From the cell containing the given text, extract its center point as (X, Y) coordinate. 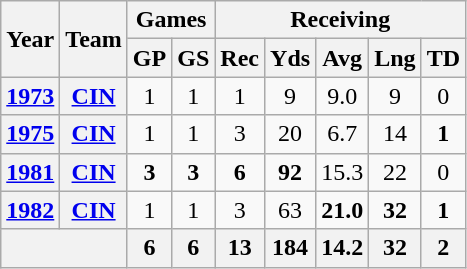
14.2 (342, 248)
1982 (30, 210)
Team (94, 39)
63 (290, 210)
1981 (30, 172)
GP (149, 58)
92 (290, 172)
Year (30, 39)
2 (443, 248)
15.3 (342, 172)
Games (170, 20)
14 (395, 134)
20 (290, 134)
Lng (395, 58)
Yds (290, 58)
TD (443, 58)
9.0 (342, 96)
13 (240, 248)
Avg (342, 58)
Receiving (340, 20)
Rec (240, 58)
21.0 (342, 210)
184 (290, 248)
1973 (30, 96)
22 (395, 172)
1975 (30, 134)
6.7 (342, 134)
GS (194, 58)
